Return the [X, Y] coordinate for the center point of the cell that contains the specified text.  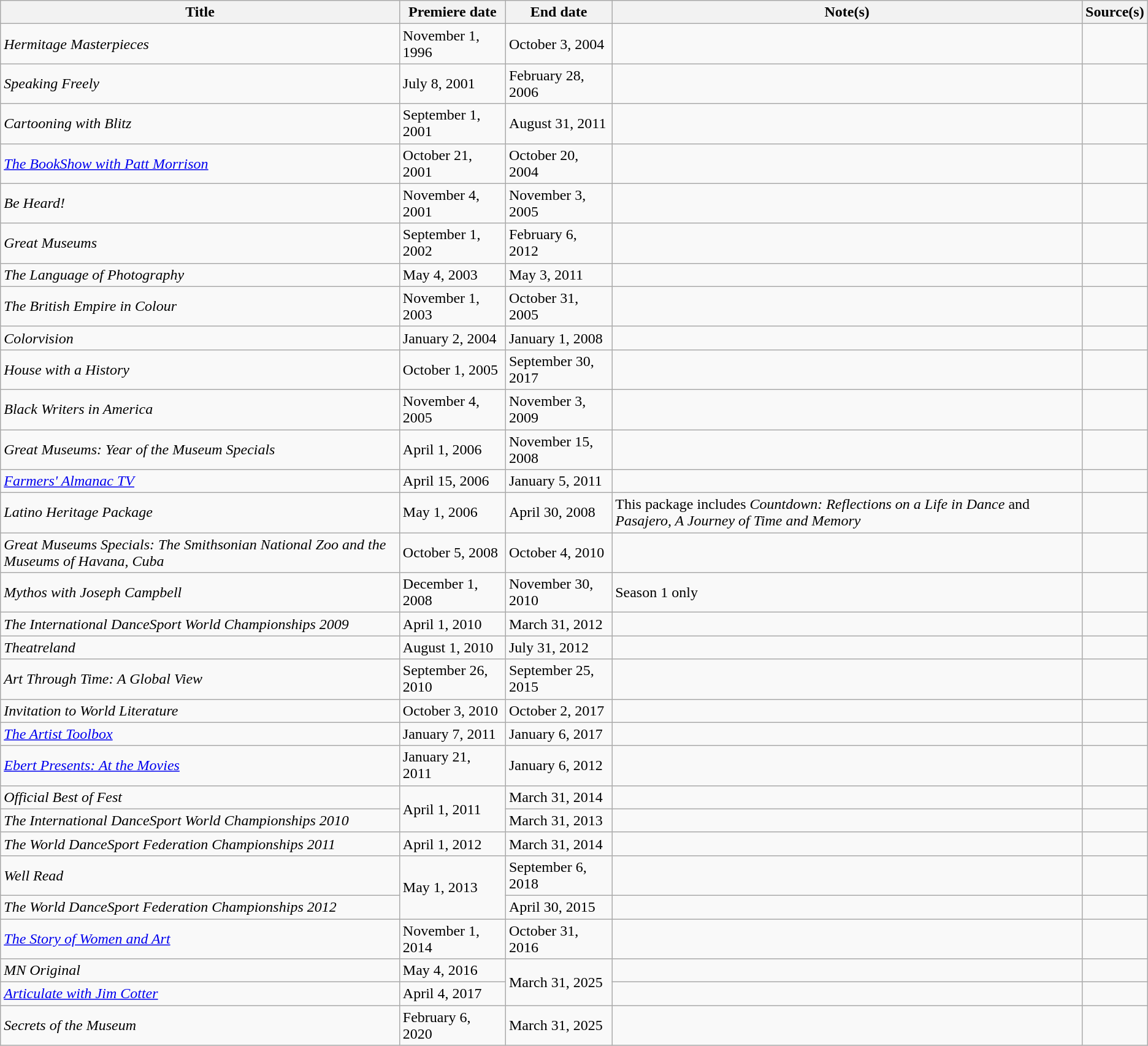
The International DanceSport World Championships 2009 [200, 624]
August 31, 2011 [558, 124]
Farmers' Almanac TV [200, 481]
MN Original [200, 971]
November 4, 2001 [453, 204]
March 31, 2012 [558, 624]
October 2, 2017 [558, 711]
April 15, 2006 [453, 481]
Mythos with Joseph Campbell [200, 592]
Art Through Time: A Global View [200, 679]
September 25, 2015 [558, 679]
Cartooning with Blitz [200, 124]
Be Heard! [200, 204]
Season 1 only [848, 592]
July 31, 2012 [558, 647]
March 31, 2013 [558, 820]
House with a History [200, 369]
October 31, 2005 [558, 307]
January 7, 2011 [453, 734]
Premiere date [453, 12]
October 1, 2005 [453, 369]
Ebert Presents: At the Movies [200, 765]
The International DanceSport World Championships 2010 [200, 820]
October 3, 2004 [558, 44]
Source(s) [1115, 12]
November 3, 2009 [558, 410]
Colorvision [200, 338]
May 3, 2011 [558, 275]
February 28, 2006 [558, 83]
Invitation to World Literature [200, 711]
The Artist Toolbox [200, 734]
May 4, 2003 [453, 275]
Great Museums [200, 243]
This package includes Countdown: Reflections on a Life in Dance and Pasajero, A Journey of Time and Memory [848, 513]
The BookShow with Patt Morrison [200, 163]
April 30, 2008 [558, 513]
January 6, 2012 [558, 765]
April 30, 2015 [558, 907]
July 8, 2001 [453, 83]
November 1, 2003 [453, 307]
The World DanceSport Federation Championships 2011 [200, 844]
April 1, 2011 [453, 809]
September 1, 2001 [453, 124]
Articulate with Jim Cotter [200, 994]
November 3, 2005 [558, 204]
October 20, 2004 [558, 163]
Great Museums Specials: The Smithsonian National Zoo and the Museums of Havana, Cuba [200, 553]
January 6, 2017 [558, 734]
April 1, 2010 [453, 624]
January 21, 2011 [453, 765]
November 30, 2010 [558, 592]
September 26, 2010 [453, 679]
November 1, 1996 [453, 44]
November 15, 2008 [558, 449]
Theatreland [200, 647]
Secrets of the Museum [200, 1025]
Speaking Freely [200, 83]
October 31, 2016 [558, 938]
October 21, 2001 [453, 163]
January 2, 2004 [453, 338]
October 4, 2010 [558, 553]
February 6, 2012 [558, 243]
The Language of Photography [200, 275]
End date [558, 12]
Great Museums: Year of the Museum Specials [200, 449]
February 6, 2020 [453, 1025]
The British Empire in Colour [200, 307]
December 1, 2008 [453, 592]
May 1, 2013 [453, 887]
Well Read [200, 876]
Hermitage Masterpieces [200, 44]
November 4, 2005 [453, 410]
November 1, 2014 [453, 938]
May 4, 2016 [453, 971]
January 1, 2008 [558, 338]
October 3, 2010 [453, 711]
September 1, 2002 [453, 243]
The Story of Women and Art [200, 938]
April 4, 2017 [453, 994]
Official Best of Fest [200, 797]
January 5, 2011 [558, 481]
September 6, 2018 [558, 876]
Note(s) [848, 12]
October 5, 2008 [453, 553]
May 1, 2006 [453, 513]
Title [200, 12]
April 1, 2012 [453, 844]
September 30, 2017 [558, 369]
April 1, 2006 [453, 449]
The World DanceSport Federation Championships 2012 [200, 907]
August 1, 2010 [453, 647]
Black Writers in America [200, 410]
Latino Heritage Package [200, 513]
